Detect which cell encompasses the target text, then output its (x, y) center coordinate. 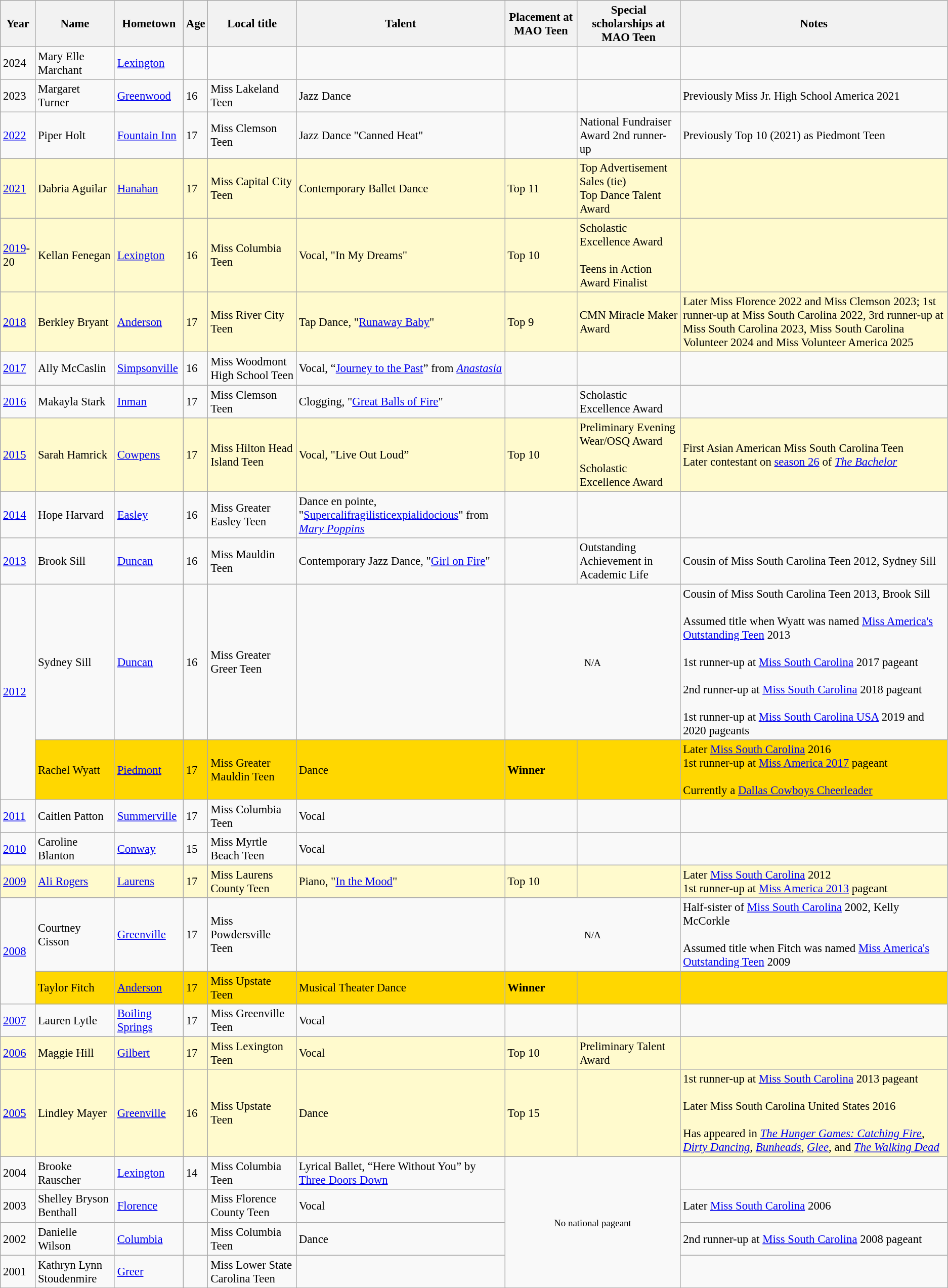
Fountain Inn (149, 136)
2013 (18, 561)
Miss Lexington Teen (252, 1054)
Notes (814, 24)
Sarah Hamrick (75, 454)
Kellan Fenegan (75, 256)
Lyrical Ballet, “Here Without You” by Three Doors Down (401, 1173)
Conway (149, 849)
2015 (18, 454)
Courtney Cisson (75, 935)
Preliminary Evening Wear/OSQ AwardScholastic Excellence Award (628, 454)
2016 (18, 402)
2004 (18, 1173)
Ali Rogers (75, 882)
2017 (18, 368)
Later Miss South Carolina 20121st runner-up at Miss America 2013 pageant (814, 882)
Dance en pointe, "Supercalifragilisticexpialidocious" from Mary Poppins (401, 515)
Greer (149, 1271)
Miss Greater Mauldin Teen (252, 770)
Jazz Dance (401, 96)
Top 15 (541, 1113)
Caroline Blanton (75, 849)
Hope Harvard (75, 515)
2018 (18, 323)
Placement at MAO Teen (541, 24)
2012 (18, 692)
2024 (18, 64)
2022 (18, 136)
2011 (18, 816)
Piano, "In the Mood" (401, 882)
Maggie Hill (75, 1054)
Vocal, “Journey to the Past” from Anastasia (401, 368)
Miss Powdersville Teen (252, 935)
2007 (18, 1020)
Miss Lower State Carolina Teen (252, 1271)
Special scholarships at MAO Teen (628, 24)
14 (195, 1173)
Cousin of Miss South Carolina Teen 2012, Sydney Sill (814, 561)
Tap Dance, "Runaway Baby" (401, 323)
2002 (18, 1239)
2nd runner-up at Miss South Carolina 2008 pageant (814, 1239)
Lauren Lytle (75, 1020)
Miss Mauldin Teen (252, 561)
Simpsonville (149, 368)
Later Miss South Carolina 20161st runner-up at Miss America 2017 pageantCurrently a Dallas Cowboys Cheerleader (814, 770)
Top 11 (541, 188)
Scholastic Excellence Award (628, 402)
Contemporary Jazz Dance, "Girl on Fire" (401, 561)
Summerville (149, 816)
Scholastic Excellence AwardTeens in Action Award Finalist (628, 256)
Top 9 (541, 323)
2014 (18, 515)
Boiling Springs (149, 1020)
Greenwood (149, 96)
No national pageant (593, 1222)
Top Advertisement Sales (tie)Top Dance Talent Award (628, 188)
Vocal, "Live Out Loud” (401, 454)
Florence (149, 1207)
Miss Woodmont High School Teen (252, 368)
Miss River City Teen (252, 323)
Cowpens (149, 454)
National Fundraiser Award 2nd runner-up (628, 136)
Vocal, "In My Dreams" (401, 256)
Margaret Turner (75, 96)
Piper Holt (75, 136)
Laurens (149, 882)
Mary Elle Marchant (75, 64)
Later Miss South Carolina 2006 (814, 1207)
Taylor Fitch (75, 988)
Musical Theater Dance (401, 988)
Age (195, 24)
Miss Florence County Teen (252, 1207)
Kathryn Lynn Stoudenmire (75, 1271)
Outstanding Achievement in Academic Life (628, 561)
Year (18, 24)
CMN Miracle Maker Award (628, 323)
Miss Greater Greer Teen (252, 662)
Piedmont (149, 770)
Sydney Sill (75, 662)
Clogging, "Great Balls of Fire" (401, 402)
Miss Hilton Head Island Teen (252, 454)
Miss Myrtle Beach Teen (252, 849)
Contemporary Ballet Dance (401, 188)
2019-20 (18, 256)
Miss Capital City Teen (252, 188)
Ally McCaslin (75, 368)
Rachel Wyatt (75, 770)
Brooke Rauscher (75, 1173)
Preliminary Talent Award (628, 1054)
2021 (18, 188)
Columbia (149, 1239)
Talent (401, 24)
2008 (18, 951)
Miss Greenville Teen (252, 1020)
Miss Greater Easley Teen (252, 515)
2009 (18, 882)
First Asian American Miss South Carolina TeenLater contestant on season 26 of The Bachelor (814, 454)
2010 (18, 849)
Caitlen Patton (75, 816)
Berkley Bryant (75, 323)
Brook Sill (75, 561)
Shelley Bryson Benthall (75, 1207)
Miss Laurens County Teen (252, 882)
Hometown (149, 24)
2003 (18, 1207)
Danielle Wilson (75, 1239)
Local title (252, 24)
15 (195, 849)
2005 (18, 1113)
Lindley Mayer (75, 1113)
Makayla Stark (75, 402)
2023 (18, 96)
2006 (18, 1054)
Hanahan (149, 188)
Miss Lakeland Teen (252, 96)
Dabria Aguilar (75, 188)
Inman (149, 402)
Gilbert (149, 1054)
Jazz Dance "Canned Heat" (401, 136)
Previously Top 10 (2021) as Piedmont Teen (814, 136)
2001 (18, 1271)
Half-sister of Miss South Carolina 2002, Kelly McCorkleAssumed title when Fitch was named Miss America's Outstanding Teen 2009 (814, 935)
Name (75, 24)
Easley (149, 515)
Previously Miss Jr. High School America 2021 (814, 96)
